From the cell containing the given text, extract its center point as (X, Y) coordinate. 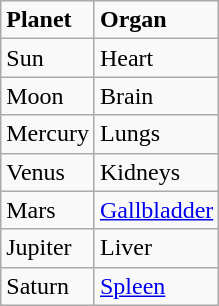
Gallbladder (156, 210)
Organ (156, 20)
Mercury (48, 134)
Lungs (156, 134)
Kidneys (156, 172)
Liver (156, 248)
Moon (48, 96)
Spleen (156, 286)
Brain (156, 96)
Saturn (48, 286)
Planet (48, 20)
Jupiter (48, 248)
Heart (156, 58)
Sun (48, 58)
Venus (48, 172)
Mars (48, 210)
